Identify which cell holds the provided text, then report its (X, Y) central coordinate. 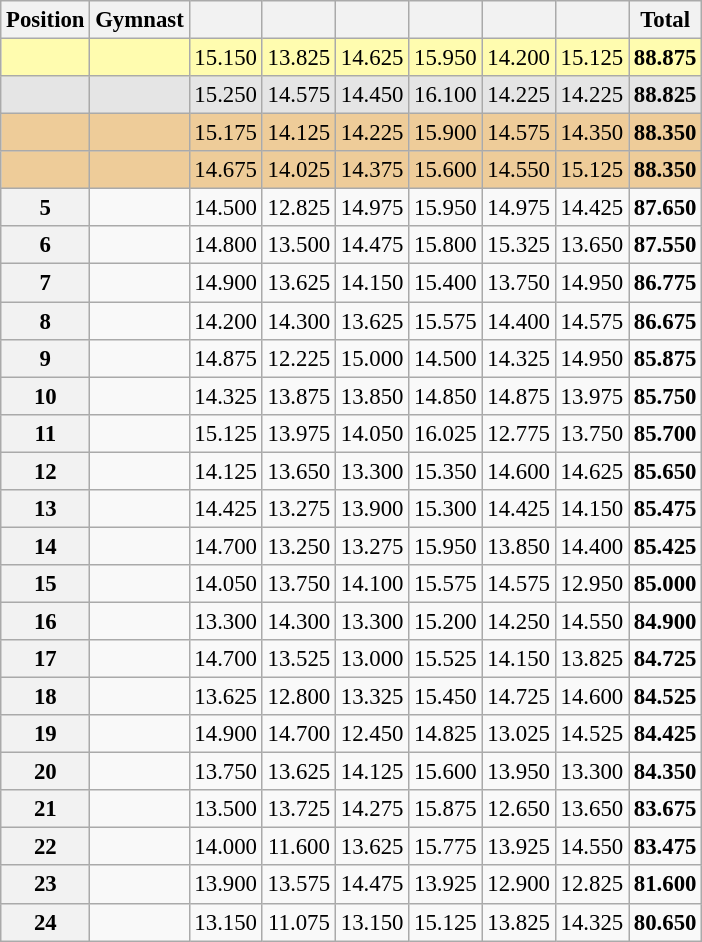
13.525 (298, 659)
18 (46, 697)
15.900 (446, 133)
15.400 (446, 283)
15.450 (446, 697)
Position (46, 20)
13.325 (372, 697)
14 (46, 546)
87.550 (664, 245)
14.025 (298, 170)
21 (46, 809)
7 (46, 283)
85.750 (664, 396)
14.450 (372, 95)
12.650 (518, 809)
80.650 (664, 922)
14.000 (226, 847)
13.575 (298, 885)
12.950 (592, 584)
5 (46, 208)
6 (46, 245)
14.375 (372, 170)
85.700 (664, 433)
86.675 (664, 321)
84.425 (664, 734)
15.350 (446, 471)
13.875 (298, 396)
15.150 (226, 58)
15.775 (446, 847)
14.825 (446, 734)
19 (46, 734)
13 (46, 509)
14.800 (226, 245)
15.200 (446, 621)
83.475 (664, 847)
11.075 (298, 922)
85.000 (664, 584)
11 (46, 433)
23 (46, 885)
84.900 (664, 621)
8 (46, 321)
17 (46, 659)
83.675 (664, 809)
11.600 (298, 847)
13.725 (298, 809)
84.350 (664, 772)
Gymnast (140, 20)
Total (664, 20)
12.225 (298, 358)
84.525 (664, 697)
13.000 (372, 659)
15.800 (446, 245)
15.875 (446, 809)
14.275 (372, 809)
14.250 (518, 621)
15.000 (372, 358)
9 (46, 358)
12.450 (372, 734)
16 (46, 621)
12.900 (518, 885)
15.250 (226, 95)
13.025 (518, 734)
14.350 (592, 133)
14.525 (592, 734)
14.675 (226, 170)
12.800 (298, 697)
81.600 (664, 885)
88.825 (664, 95)
85.650 (664, 471)
16.025 (446, 433)
13.950 (518, 772)
15.525 (446, 659)
14.850 (446, 396)
10 (46, 396)
15.325 (518, 245)
14.725 (518, 697)
86.775 (664, 283)
15 (46, 584)
15.175 (226, 133)
85.875 (664, 358)
15.300 (446, 509)
85.475 (664, 509)
24 (46, 922)
14.100 (372, 584)
13.250 (298, 546)
16.100 (446, 95)
20 (46, 772)
84.725 (664, 659)
85.425 (664, 546)
22 (46, 847)
87.650 (664, 208)
12.775 (518, 433)
12 (46, 471)
88.875 (664, 58)
